Pinpoint the cell where the given text exists, returning its (X, Y) midpoint coordinate. 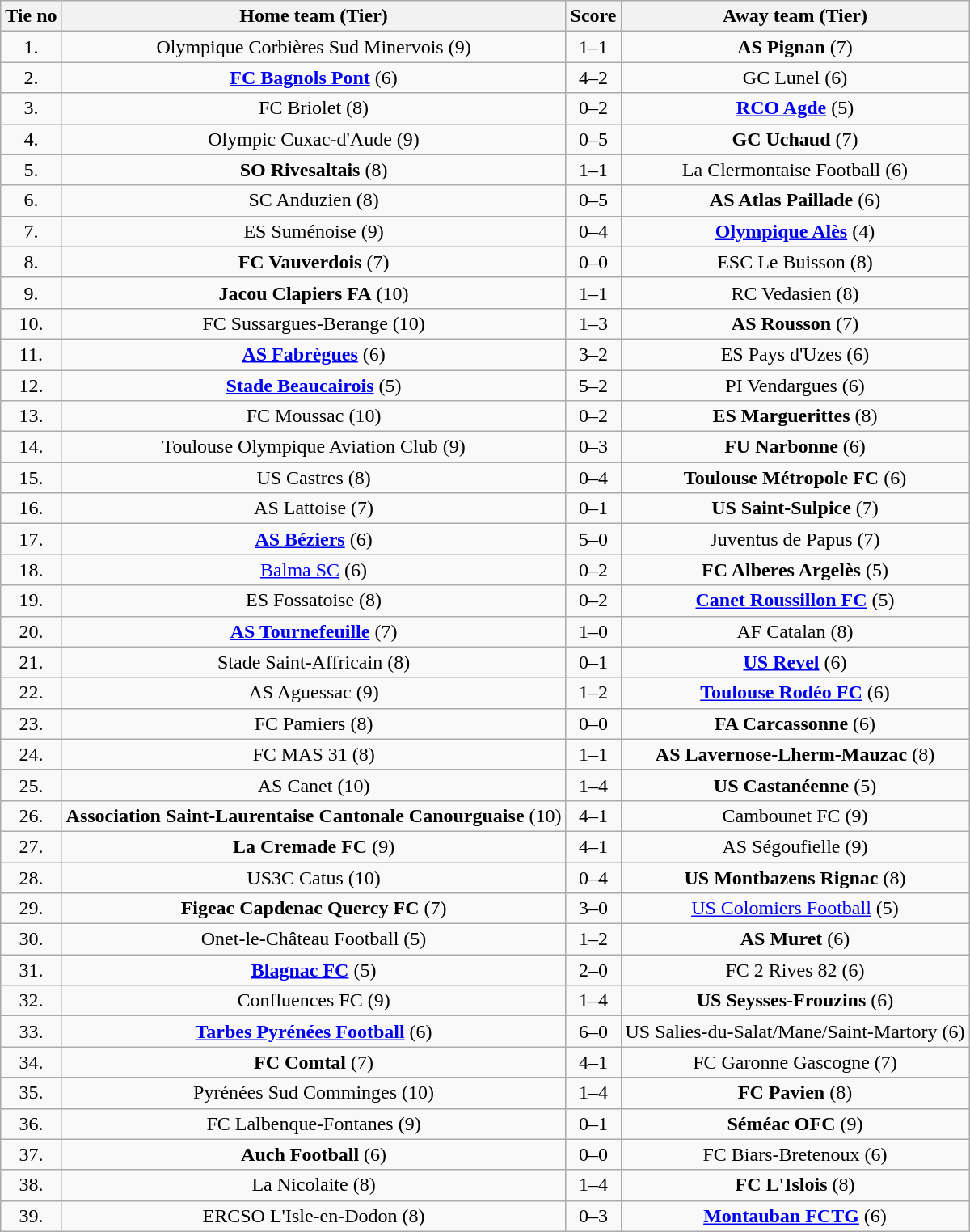
Association Saint-Laurentaise Cantonale Canourguaise (10) (314, 816)
Auch Football (6) (314, 1154)
4. (31, 139)
2–0 (593, 970)
12. (31, 386)
AS Muret (6) (795, 939)
22. (31, 693)
7. (31, 231)
US Revel (6) (795, 662)
36. (31, 1124)
Figeac Capdenac Quercy FC (7) (314, 909)
16. (31, 508)
11. (31, 354)
Confluences FC (9) (314, 1001)
Juventus de Papus (7) (795, 539)
17. (31, 539)
1–0 (593, 631)
5. (31, 170)
AS Lattoise (7) (314, 508)
Balma SC (6) (314, 570)
Jacou Clapiers FA (10) (314, 293)
AS Tournefeuille (7) (314, 631)
24. (31, 754)
AS Béziers (6) (314, 539)
Olympique Corbières Sud Minervois (9) (314, 47)
FC Vauverdois (7) (314, 262)
FC Bagnols Pont (6) (314, 78)
13. (31, 416)
FC L'Islois (8) (795, 1185)
FU Narbonne (6) (795, 447)
FC Comtal (7) (314, 1062)
33. (31, 1032)
10. (31, 323)
5–0 (593, 539)
La Cremade FC (9) (314, 846)
US Salies-du-Salat/Mane/Saint-Martory (6) (795, 1032)
6. (31, 200)
35. (31, 1093)
ESC Le Buisson (8) (795, 262)
PI Vendargues (6) (795, 386)
3–2 (593, 354)
FC Biars-Bretenoux (6) (795, 1154)
18. (31, 570)
ES Suménoise (9) (314, 231)
9. (31, 293)
FC Garonne Gascogne (7) (795, 1062)
Blagnac FC (5) (314, 970)
8. (31, 262)
FA Carcassonne (6) (795, 724)
2. (31, 78)
Séméac OFC (9) (795, 1124)
1. (31, 47)
19. (31, 601)
6–0 (593, 1032)
RC Vedasien (8) (795, 293)
Away team (Tier) (795, 16)
32. (31, 1001)
31. (31, 970)
AS Fabrègues (6) (314, 354)
FC Alberes Argelès (5) (795, 570)
US3C Catus (10) (314, 877)
Score (593, 16)
Pyrénées Sud Comminges (10) (314, 1093)
AF Catalan (8) (795, 631)
30. (31, 939)
La Clermontaise Football (6) (795, 170)
34. (31, 1062)
37. (31, 1154)
Stade Saint-Affricain (8) (314, 662)
SC Anduzien (8) (314, 200)
SO Rivesaltais (8) (314, 170)
US Seysses-Frouzins (6) (795, 1001)
Toulouse Métropole FC (6) (795, 478)
AS Pignan (7) (795, 47)
Montauban FCTG (6) (795, 1216)
AS Lavernose-Lherm-Mauzac (8) (795, 754)
ES Marguerittes (8) (795, 416)
29. (31, 909)
Tarbes Pyrénées Football (6) (314, 1032)
ES Fossatoise (8) (314, 601)
27. (31, 846)
Toulouse Olympique Aviation Club (9) (314, 447)
Olympique Alès (4) (795, 231)
GC Uchaud (7) (795, 139)
23. (31, 724)
3–0 (593, 909)
GC Lunel (6) (795, 78)
ES Pays d'Uzes (6) (795, 354)
La Nicolaite (8) (314, 1185)
FC 2 Rives 82 (6) (795, 970)
ERCSO L'Isle-en-Dodon (8) (314, 1216)
14. (31, 447)
Onet-le-Château Football (5) (314, 939)
AS Ségoufielle (9) (795, 846)
26. (31, 816)
Toulouse Rodéo FC (6) (795, 693)
AS Rousson (7) (795, 323)
Cambounet FC (9) (795, 816)
Canet Roussillon FC (5) (795, 601)
20. (31, 631)
15. (31, 478)
FC Pavien (8) (795, 1093)
4–2 (593, 78)
AS Atlas Paillade (6) (795, 200)
Home team (Tier) (314, 16)
39. (31, 1216)
AS Aguessac (9) (314, 693)
38. (31, 1185)
FC Sussargues-Berange (10) (314, 323)
21. (31, 662)
Tie no (31, 16)
US Colomiers Football (5) (795, 909)
Olympic Cuxac-d'Aude (9) (314, 139)
US Saint-Sulpice (7) (795, 508)
25. (31, 785)
FC Pamiers (8) (314, 724)
FC MAS 31 (8) (314, 754)
1–3 (593, 323)
US Montbazens Rignac (8) (795, 877)
FC Moussac (10) (314, 416)
FC Lalbenque-Fontanes (9) (314, 1124)
3. (31, 108)
FC Briolet (8) (314, 108)
Stade Beaucairois (5) (314, 386)
US Castres (8) (314, 478)
28. (31, 877)
RCO Agde (5) (795, 108)
AS Canet (10) (314, 785)
US Castanéenne (5) (795, 785)
5–2 (593, 386)
